Provide the (X, Y) coordinate of the cell's center where the given text is located.  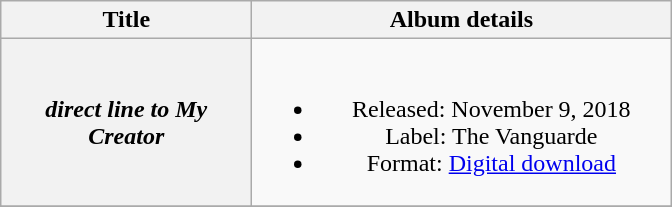
direct line to My Creator (126, 122)
Album details (462, 20)
Released: November 9, 2018Label: The VanguardeFormat: Digital download (462, 122)
Title (126, 20)
